Capture the cell that displays the provided text and extract its [X, Y] central coordinate. 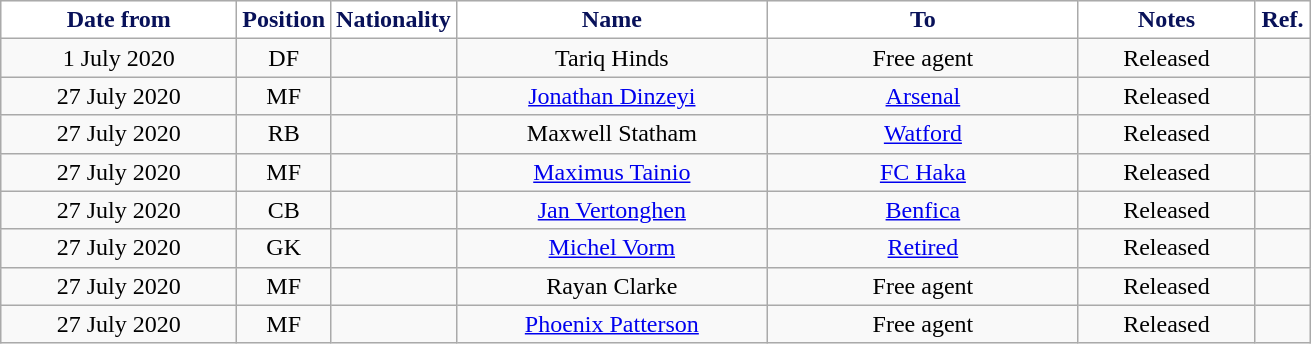
Retired [922, 248]
Arsenal [922, 96]
Tariq Hinds [612, 58]
RB [284, 134]
Benfica [922, 210]
Jonathan Dinzeyi [612, 96]
Notes [1166, 20]
Jan Vertonghen [612, 210]
Rayan Clarke [612, 286]
Watford [922, 134]
DF [284, 58]
CB [284, 210]
Nationality [394, 20]
Phoenix Patterson [612, 324]
Maximus Tainio [612, 172]
To [922, 20]
Ref. [1282, 20]
1 July 2020 [119, 58]
Position [284, 20]
FC Haka [922, 172]
Name [612, 20]
GK [284, 248]
Date from [119, 20]
Maxwell Statham [612, 134]
Michel Vorm [612, 248]
